Output the (X, Y) coordinate of the center of the cell containing the given text.  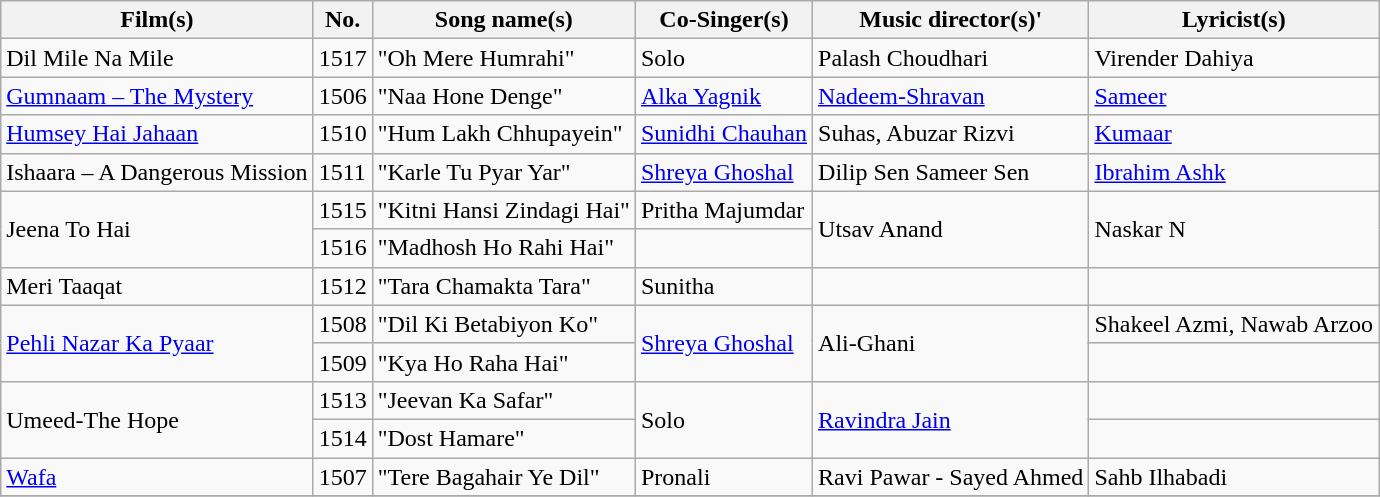
"Karle Tu Pyar Yar" (504, 172)
No. (342, 20)
Virender Dahiya (1234, 58)
Naskar N (1234, 229)
"Kitni Hansi Zindagi Hai" (504, 210)
Nadeem-Shravan (951, 96)
1510 (342, 134)
1516 (342, 248)
Dilip Sen Sameer Sen (951, 172)
1512 (342, 286)
Shakeel Azmi, Nawab Arzoo (1234, 324)
1508 (342, 324)
Sunitha (724, 286)
Pehli Nazar Ka Pyaar (157, 343)
Sunidhi Chauhan (724, 134)
1507 (342, 477)
Pronali (724, 477)
1515 (342, 210)
Jeena To Hai (157, 229)
Utsav Anand (951, 229)
"Hum Lakh Chhupayein" (504, 134)
Alka Yagnik (724, 96)
"Oh Mere Humrahi" (504, 58)
Wafa (157, 477)
1514 (342, 438)
Co-Singer(s) (724, 20)
Umeed-The Hope (157, 419)
Ali-Ghani (951, 343)
Humsey Hai Jahaan (157, 134)
Kumaar (1234, 134)
Ravi Pawar - Sayed Ahmed (951, 477)
Gumnaam – The Mystery (157, 96)
Ishaara – A Dangerous Mission (157, 172)
Pritha Majumdar (724, 210)
Suhas, Abuzar Rizvi (951, 134)
"Naa Hone Denge" (504, 96)
"Dil Ki Betabiyon Ko" (504, 324)
1513 (342, 400)
"Tara Chamakta Tara" (504, 286)
1517 (342, 58)
Meri Taaqat (157, 286)
1506 (342, 96)
"Madhosh Ho Rahi Hai" (504, 248)
"Tere Bagahair Ye Dil" (504, 477)
Ravindra Jain (951, 419)
1509 (342, 362)
"Jeevan Ka Safar" (504, 400)
Sahb Ilhabadi (1234, 477)
Ibrahim Ashk (1234, 172)
1511 (342, 172)
"Kya Ho Raha Hai" (504, 362)
Lyricist(s) (1234, 20)
Music director(s)' (951, 20)
Dil Mile Na Mile (157, 58)
Sameer (1234, 96)
Film(s) (157, 20)
Song name(s) (504, 20)
"Dost Hamare" (504, 438)
Palash Choudhari (951, 58)
